Provide the [x, y] coordinate of the cell's center where the given text is located.  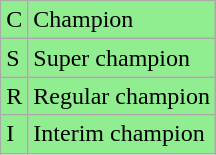
R [14, 96]
Champion [122, 20]
Interim champion [122, 134]
Super champion [122, 58]
Regular champion [122, 96]
C [14, 20]
I [14, 134]
S [14, 58]
